From the cell containing the given text, extract its center point as (x, y) coordinate. 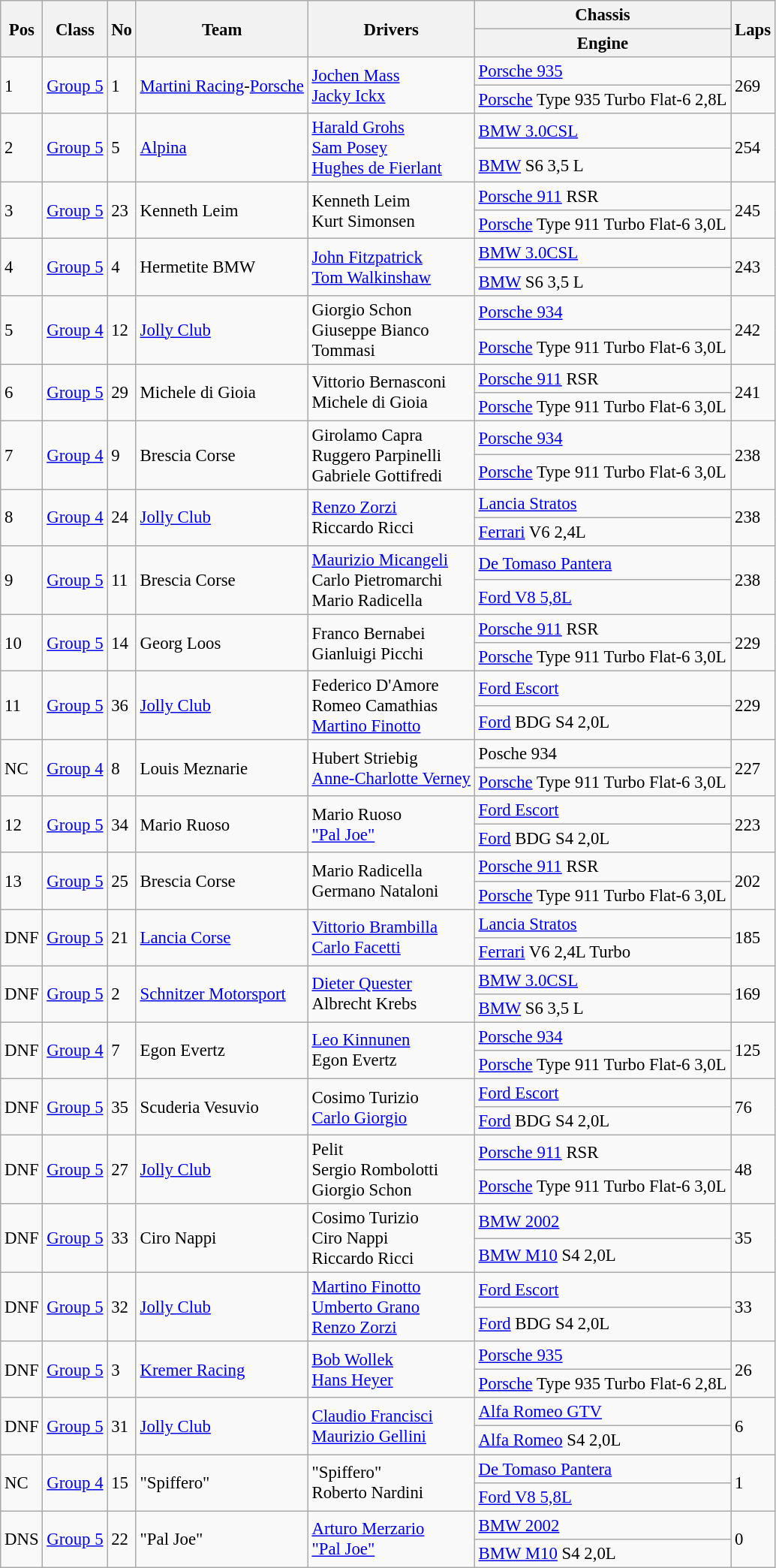
25 (122, 882)
13 (22, 882)
Harald GrohsSam PoseyHughes de Fierlant (391, 148)
Posche 934 (602, 754)
Laps (753, 29)
Kremer Racing (222, 1370)
Mario Ruoso"Pal Joe" (391, 825)
Drivers (391, 29)
Dieter QuesterAlbrecht Krebs (391, 994)
Georg Loos (222, 643)
Michele di Gioia (222, 392)
227 (753, 767)
Federico D'AmoreRomeo CamathiasMartino Finotto (391, 706)
Giorgio SchonGiuseppe BiancoTommasi (391, 330)
Mario Ruoso (222, 825)
22 (122, 1539)
48 (753, 1170)
31 (122, 1427)
0 (753, 1539)
Hubert StriebigAnne-Charlotte Verney (391, 767)
Schnitzer Motorsport (222, 994)
Martino FinottoUmberto GranoRenzo Zorzi (391, 1307)
Hermetite BMW (222, 267)
No (122, 29)
202 (753, 882)
Kenneth LeimKurt Simonsen (391, 210)
Renzo ZorziRiccardo Ricci (391, 518)
Maurizio MicangeliCarlo Pietromarchi Mario Radicella (391, 580)
Cosimo TurizioCarlo Giorgio (391, 1107)
Claudio FrancisciMaurizio Gellini (391, 1427)
Pos (22, 29)
243 (753, 267)
76 (753, 1107)
Leo KinnunenEgon Evertz (391, 1050)
DNS (22, 1539)
241 (753, 392)
125 (753, 1050)
Egon Evertz (222, 1050)
36 (122, 706)
269 (753, 86)
Ferrari V6 2,4L Turbo (602, 951)
Martini Racing-Porsche (222, 86)
242 (753, 330)
14 (122, 643)
Arturo Merzario"Pal Joe" (391, 1539)
Chassis (602, 15)
Cosimo TurizioCiro NappiRiccardo Ricci (391, 1238)
27 (122, 1170)
Engine (602, 44)
Team (222, 29)
24 (122, 518)
254 (753, 148)
Scuderia Vesuvio (222, 1107)
Class (75, 29)
"Spiffero"Roberto Nardini (391, 1482)
Lancia Corse (222, 937)
26 (753, 1370)
Alpina (222, 148)
Bob WollekHans Heyer (391, 1370)
Alfa Romeo S4 2,0L (602, 1440)
245 (753, 210)
169 (753, 994)
Louis Meznarie (222, 767)
Mario RadicellaGermano Nataloni (391, 882)
"Spiffero" (222, 1482)
185 (753, 937)
John FitzpatrickTom Walkinshaw (391, 267)
Ferrari V6 2,4L (602, 532)
"Pal Joe" (222, 1539)
10 (22, 643)
15 (122, 1482)
223 (753, 825)
Alfa Romeo GTV (602, 1413)
Vittorio BernasconiMichele di Gioia (391, 392)
Jochen MassJacky Ickx (391, 86)
29 (122, 392)
PelitSergio RombolottiGiorgio Schon (391, 1170)
23 (122, 210)
32 (122, 1307)
Franco BernabeiGianluigi Picchi (391, 643)
Girolamo CapraRuggero ParpinelliGabriele Gottifredi (391, 455)
21 (122, 937)
Vittorio BrambillaCarlo Facetti (391, 937)
Kenneth Leim (222, 210)
34 (122, 825)
Ciro Nappi (222, 1238)
